Find where the given text appears and provide that cell's center as (X, Y) coordinate. 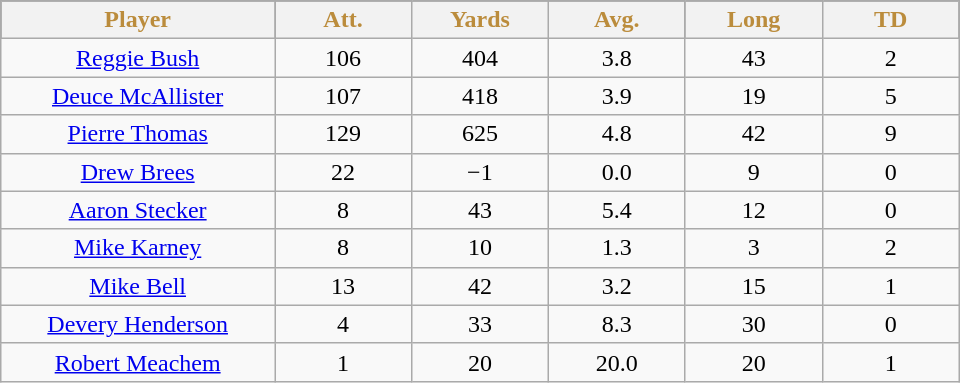
107 (344, 96)
30 (754, 324)
Avg. (616, 20)
Reggie Bush (138, 58)
33 (480, 324)
TD (890, 20)
Yards (480, 20)
4 (344, 324)
Pierre Thomas (138, 134)
3.9 (616, 96)
Drew Brees (138, 172)
3.8 (616, 58)
418 (480, 96)
Mike Karney (138, 248)
19 (754, 96)
Long (754, 20)
Devery Henderson (138, 324)
404 (480, 58)
5 (890, 96)
3 (754, 248)
106 (344, 58)
4.8 (616, 134)
20.0 (616, 362)
Att. (344, 20)
Mike Bell (138, 286)
12 (754, 210)
15 (754, 286)
Aaron Stecker (138, 210)
22 (344, 172)
3.2 (616, 286)
Player (138, 20)
8.3 (616, 324)
0.0 (616, 172)
625 (480, 134)
129 (344, 134)
−1 (480, 172)
13 (344, 286)
Robert Meachem (138, 362)
1.3 (616, 248)
Deuce McAllister (138, 96)
5.4 (616, 210)
10 (480, 248)
